Extract the (x, y) coordinate from the center of the cell holding the provided text.  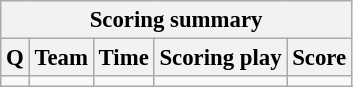
Scoring play (220, 58)
Time (124, 58)
Q (15, 58)
Score (320, 58)
Scoring summary (176, 20)
Team (61, 58)
